Provide the (x, y) coordinate of the cell's center where the given text is located.  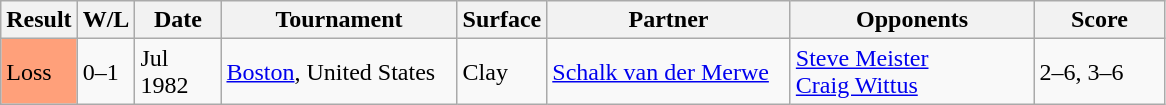
Clay (502, 72)
Jul 1982 (178, 72)
0–1 (106, 72)
Partner (669, 20)
Boston, United States (339, 72)
Result (39, 20)
Opponents (912, 20)
Loss (39, 72)
Steve Meister Craig Wittus (912, 72)
Score (1100, 20)
Tournament (339, 20)
W/L (106, 20)
Date (178, 20)
2–6, 3–6 (1100, 72)
Schalk van der Merwe (669, 72)
Surface (502, 20)
